Locate the cell with the specified text and output its (x, y) center coordinate. 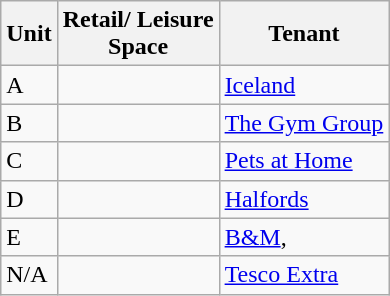
N/A (29, 275)
Unit (29, 34)
C (29, 161)
A (29, 85)
Iceland (304, 85)
Pets at Home (304, 161)
Tenant (304, 34)
Retail/ LeisureSpace (138, 34)
E (29, 237)
B&M, (304, 237)
B (29, 123)
Halfords (304, 199)
The Gym Group (304, 123)
Tesco Extra (304, 275)
D (29, 199)
